Locate the cell with the specified text and output its [X, Y] center coordinate. 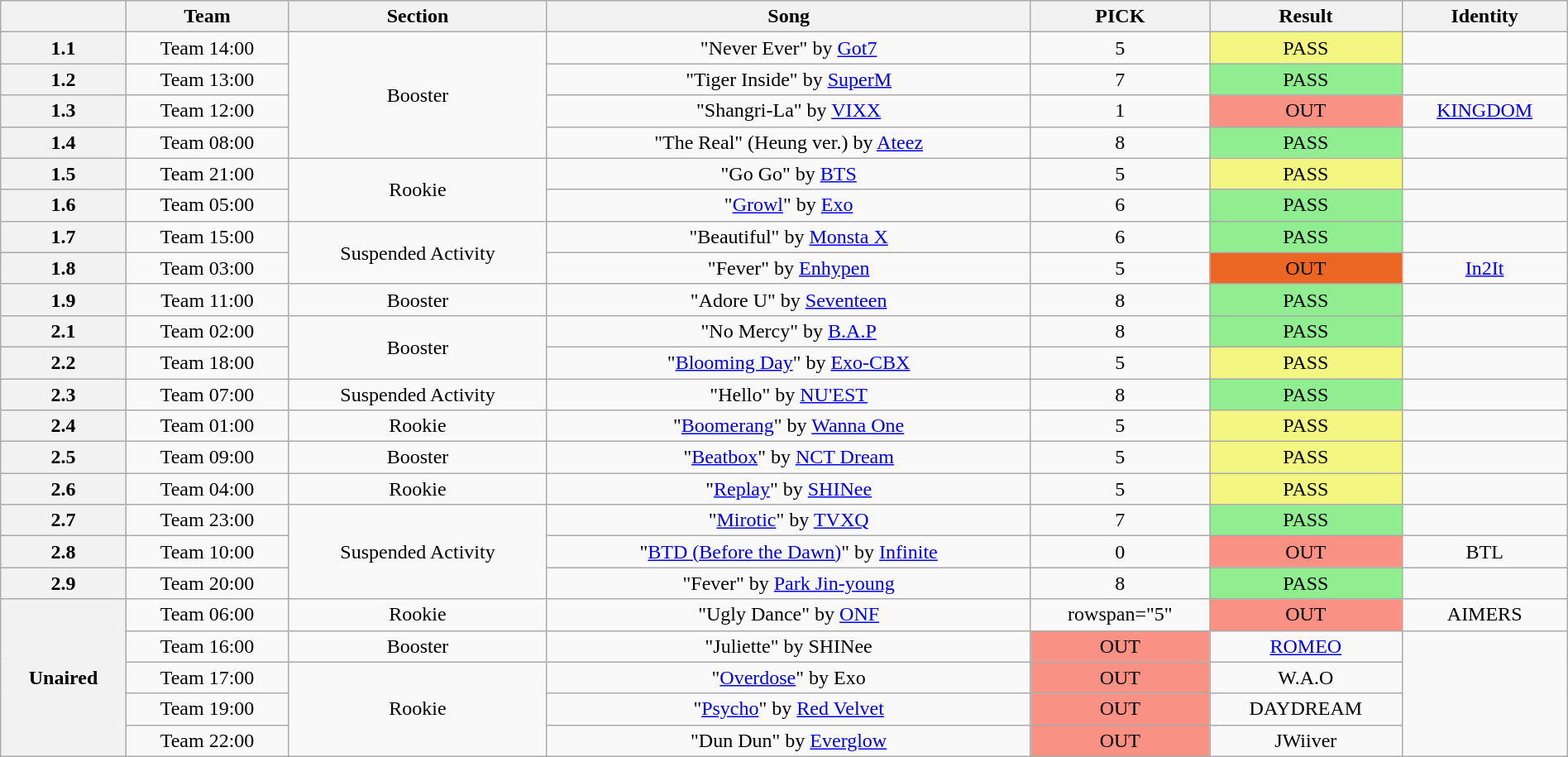
"Blooming Day" by Exo-CBX [789, 362]
Team 05:00 [207, 205]
2.4 [64, 426]
Team 10:00 [207, 552]
"Fever" by Park Jin-young [789, 583]
In2It [1484, 268]
Team 16:00 [207, 646]
"Growl" by Exo [789, 205]
1.1 [64, 48]
2.7 [64, 520]
Team 13:00 [207, 79]
PICK [1120, 17]
"Tiger Inside" by SuperM [789, 79]
"Adore U" by Seventeen [789, 299]
"Never Ever" by Got7 [789, 48]
1.2 [64, 79]
"Hello" by NU'EST [789, 395]
2.3 [64, 395]
Team 20:00 [207, 583]
W.A.O [1306, 678]
Team 21:00 [207, 174]
Team 08:00 [207, 142]
Song [789, 17]
Team 06:00 [207, 615]
Team 02:00 [207, 331]
Team 14:00 [207, 48]
DAYDREAM [1306, 709]
Team 18:00 [207, 362]
"The Real" (Heung ver.) by Ateez [789, 142]
Result [1306, 17]
"Boomerang" by Wanna One [789, 426]
"No Mercy" by B.A.P [789, 331]
2.5 [64, 458]
Team [207, 17]
rowspan="5" [1120, 615]
Team 04:00 [207, 489]
AIMERS [1484, 615]
"Ugly Dance" by ONF [789, 615]
"Fever" by Enhypen [789, 268]
"BTD (Before the Dawn)" by Infinite [789, 552]
Section [418, 17]
Team 22:00 [207, 740]
"Overdose" by Exo [789, 678]
Team 03:00 [207, 268]
"Beautiful" by Monsta X [789, 237]
1.6 [64, 205]
BTL [1484, 552]
1.3 [64, 111]
1 [1120, 111]
Team 23:00 [207, 520]
"Replay" by SHINee [789, 489]
ROMEO [1306, 646]
2.8 [64, 552]
0 [1120, 552]
"Beatbox" by NCT Dream [789, 458]
JWiiver [1306, 740]
Team 01:00 [207, 426]
2.9 [64, 583]
"Juliette" by SHINee [789, 646]
1.4 [64, 142]
"Psycho" by Red Velvet [789, 709]
Team 12:00 [207, 111]
Team 19:00 [207, 709]
KINGDOM [1484, 111]
Team 09:00 [207, 458]
Team 11:00 [207, 299]
"Go Go" by BTS [789, 174]
2.6 [64, 489]
2.2 [64, 362]
1.5 [64, 174]
"Mirotic" by TVXQ [789, 520]
2.1 [64, 331]
"Shangri-La" by VIXX [789, 111]
1.7 [64, 237]
Team 07:00 [207, 395]
Unaired [64, 678]
1.8 [64, 268]
1.9 [64, 299]
Team 15:00 [207, 237]
Team 17:00 [207, 678]
Identity [1484, 17]
"Dun Dun" by Everglow [789, 740]
